Identify which cell holds the provided text, then report its [X, Y] central coordinate. 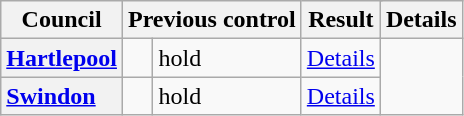
Hartlepool [62, 58]
Council [62, 20]
Result [340, 20]
Previous control [212, 20]
Swindon [62, 96]
